Detect which cell encompasses the target text, then output its [x, y] center coordinate. 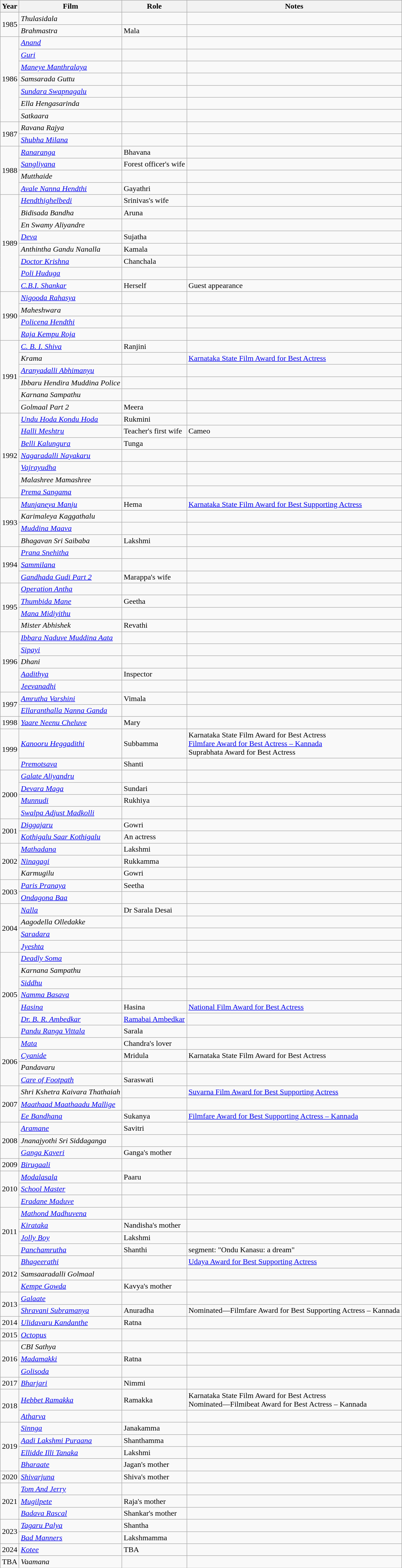
2000 [10, 795]
Bharjari [71, 1383]
Pandu Ranga Vittala [71, 1031]
Saradara [71, 934]
Ibbara Naduve Muddina Aata [71, 638]
Belli Kalungura [71, 443]
Mathadana [71, 849]
2020 [10, 1477]
Brahmastra [71, 31]
2007 [10, 1104]
Teacher's first wife [154, 431]
Bhageerathi [71, 1262]
Mala [154, 31]
Karimaleya Kaggathalu [71, 516]
Rukkamma [154, 861]
Panchamrutha [71, 1250]
Bad Manners [71, 1538]
2002 [10, 861]
Kothigalu Saar Kothigalu [71, 837]
Devara Maga [71, 788]
Satkaara [71, 115]
Film [71, 6]
Operation Antha [71, 589]
Year [10, 6]
Ranjini [154, 346]
1991 [10, 376]
Golisoda [71, 1371]
Geetha [154, 601]
Shanthi [154, 1250]
Kempe Gowda [71, 1286]
1993 [10, 522]
Atharva [71, 1416]
Sujatha [154, 237]
Sinnga [71, 1428]
Rukhiya [154, 801]
Anand [71, 43]
Malashree Mamashree [71, 480]
Shri Kshetra Kaivara Thathaiah [71, 1092]
Diggajaru [71, 825]
Ganga's mother [154, 1153]
Seetha [154, 885]
2015 [10, 1335]
Karnataka State Film Award for Best Supporting Actress [294, 504]
Janakamma [154, 1428]
2013 [10, 1304]
Samsaaradalli Golmaal [71, 1274]
1987 [10, 134]
Eradane Maduve [71, 1201]
Dr Sarala Desai [154, 910]
Muddina Maava [71, 528]
Aramane [71, 1128]
Namma Basava [71, 995]
Jnanajyothi Sri Siddaganga [71, 1140]
Kirataka [71, 1225]
Shankar's mother [154, 1513]
Maneye Manthralaya [71, 67]
Ninagagi [71, 861]
Galaate [71, 1298]
Karnataka State Film Award for Best ActressFilmfare Award for Best Actress – KannadaSuprabhata Award for Best Actress [294, 743]
Golmaal Part 2 [71, 407]
Suvarna Film Award for Best Supporting Actress [294, 1092]
Aranyadalli Abhimanyu [71, 371]
Aruna [154, 213]
Sammilana [71, 565]
Herself [154, 285]
Avale Nanna Hendthi [71, 189]
Prana Snehitha [71, 553]
Modalasala [71, 1177]
Thulasidala [71, 18]
Raja Kempu Roja [71, 334]
Vajrayudha [71, 468]
Jagan's mother [154, 1465]
Aadithya [71, 674]
Amrutha Varshini [71, 698]
Shiva's mother [154, 1477]
Sipayi [71, 650]
2018 [10, 1406]
Ondagona Baa [71, 898]
Sukanya [154, 1116]
1989 [10, 243]
Ramabai Ambedkar [154, 1019]
Gandhada Gudi Part 2 [71, 577]
Yaare Neenu Cheluve [71, 722]
2011 [10, 1231]
Pandavaru [71, 1068]
Shivarjuna [71, 1477]
Guest appearance [294, 285]
Nalla [71, 910]
Mugilpete [71, 1501]
Policena Hendthi [71, 322]
Mata [71, 1043]
Shubha Milana [71, 140]
An actress [154, 837]
1988 [10, 170]
1994 [10, 565]
Notes [294, 6]
Aagodella Olledakke [71, 922]
Samsarada Guttu [71, 79]
Lakshmamma [154, 1538]
2005 [10, 995]
Sarala [154, 1031]
Vimala [154, 698]
C.B.I. Shankar [71, 285]
Ellaranthalla Nanna Ganda [71, 710]
2024 [10, 1550]
Shravani Subramanya [71, 1310]
Guri [71, 55]
2017 [10, 1383]
1990 [10, 316]
Nagaradalli Nayakaru [71, 455]
Ella Hengasarinda [71, 103]
Sundari [154, 788]
Maheshwara [71, 310]
Ravana Rajya [71, 128]
Ee Bandhana [71, 1116]
2009 [10, 1165]
2010 [10, 1189]
Cyanide [71, 1055]
Mister Abhishek [71, 625]
2016 [10, 1359]
Role [154, 6]
Jolly Boy [71, 1238]
Mutthaide [71, 176]
Doctor Krishna [71, 261]
Mridula [154, 1055]
Aadi Lakshmi Puraana [71, 1440]
Deva [71, 237]
Nandisha's mother [154, 1225]
Sundara Swapnagalu [71, 91]
Subbamma [154, 743]
Karnataka State Film Award for Best ActressNominated—Filmibeat Award for Best Actress – Kannada [294, 1400]
Jeevanadhi [71, 686]
Chanchala [154, 261]
Paris Pranaya [71, 885]
Marappa's wife [154, 577]
Kamala [154, 249]
Galate Aliyandru [71, 776]
Mary [154, 722]
Shanthamma [154, 1440]
Halli Meshtru [71, 431]
Maathaad Maathaadu Mallige [71, 1104]
Udaya Award for Best Supporting Actress [294, 1262]
2004 [10, 928]
Prema Sangama [71, 492]
1997 [10, 704]
Dr. B. R. Ambedkar [71, 1019]
Shantha [154, 1525]
Anuradha [154, 1310]
School Master [71, 1189]
Kanooru Heggadithi [71, 743]
Care of Footpath [71, 1080]
1995 [10, 607]
Badava Rascal [71, 1513]
2023 [10, 1531]
Nigooda Rahasya [71, 298]
Tom And Jerry [71, 1489]
Anthintha Gandu Nanalla [71, 249]
Meera [154, 407]
Raja's mother [154, 1501]
Hema [154, 504]
Deadly Soma [71, 958]
Tunga [154, 443]
Dhani [71, 662]
Thumbida Mane [71, 601]
Savitri [154, 1128]
2019 [10, 1446]
2021 [10, 1501]
En Swamy Aliyandre [71, 225]
Saraswati [154, 1080]
2012 [10, 1274]
1992 [10, 455]
Inspector [154, 674]
CBI Sathya [71, 1347]
1999 [10, 749]
Premotsava [71, 764]
2006 [10, 1061]
Ellidde Illi Tanaka [71, 1453]
segment: "Ondu Kanasu: a dream" [294, 1250]
1986 [10, 79]
Chandra's lover [154, 1043]
Jyeshta [71, 946]
Srinivas's wife [154, 201]
Madamakki [71, 1359]
Undu Hoda Kondu Hoda [71, 419]
Hebbet Ramakka [71, 1400]
Siddhu [71, 983]
Filmfare Award for Best Supporting Actress – Kannada [294, 1116]
Nominated—Filmfare Award for Best Supporting Actress – Kannada [294, 1310]
Poli Huduga [71, 273]
2003 [10, 891]
2001 [10, 831]
Krama [71, 359]
Mathond Madhuvena [71, 1213]
C. B. I. Shiva [71, 346]
Octopus [71, 1335]
Forest officer's wife [154, 164]
Mana Midiyithu [71, 613]
Ganga Kaveri [71, 1153]
Revathi [154, 625]
Ramakka [154, 1400]
Swalpa Adjust Madkolli [71, 813]
Birugaali [71, 1165]
Vaamana [71, 1562]
Sangliyana [71, 164]
Rukmini [154, 419]
Kavya's mother [154, 1286]
Bhavana [154, 152]
Bidisada Bandha [71, 213]
Tagaru Palya [71, 1525]
2014 [10, 1322]
Ranaranga [71, 152]
Hendthighelbedi [71, 201]
1996 [10, 662]
Kotee [71, 1550]
1998 [10, 722]
Cameo [294, 431]
1985 [10, 25]
Paaru [154, 1177]
National Film Award for Best Actress [294, 1007]
Munnudi [71, 801]
2008 [10, 1140]
Karmugilu [71, 873]
Ulidavaru Kandanthe [71, 1322]
Bharaate [71, 1465]
Munjaneya Manju [71, 504]
Ibbaru Hendira Muddina Police [71, 383]
Gayathri [154, 189]
Shanti [154, 764]
Nimmi [154, 1383]
Bhagavan Sri Saibaba [71, 541]
